Capture the cell that displays the provided text and extract its (x, y) central coordinate. 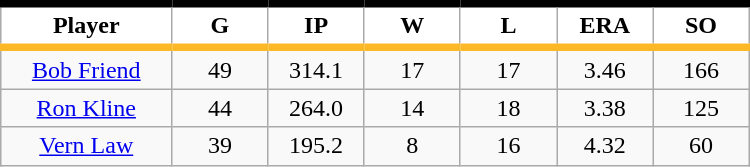
314.1 (316, 68)
Bob Friend (86, 68)
W (412, 26)
195.2 (316, 146)
16 (508, 146)
Player (86, 26)
8 (412, 146)
18 (508, 108)
IP (316, 26)
SO (701, 26)
44 (220, 108)
3.46 (605, 68)
G (220, 26)
Vern Law (86, 146)
49 (220, 68)
Ron Kline (86, 108)
L (508, 26)
125 (701, 108)
166 (701, 68)
264.0 (316, 108)
4.32 (605, 146)
3.38 (605, 108)
ERA (605, 26)
60 (701, 146)
39 (220, 146)
14 (412, 108)
